Capture the cell that displays the provided text and extract its (X, Y) central coordinate. 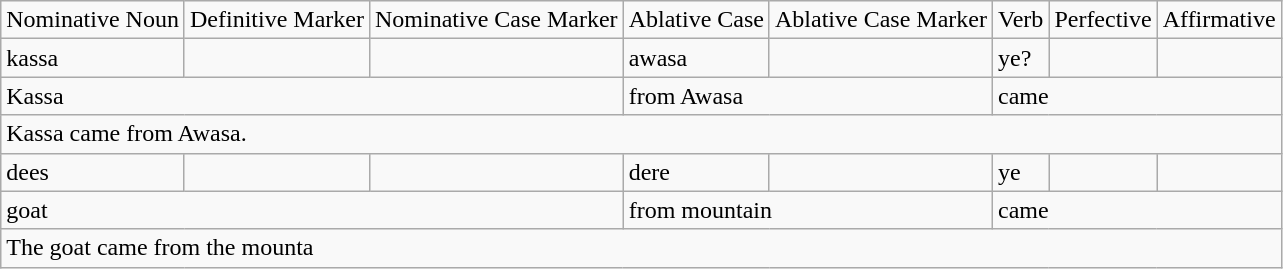
from Awasa (808, 96)
Affirmative (1219, 20)
Nominative Case Marker (496, 20)
dere (696, 172)
ye (1020, 172)
from mountain (808, 210)
Verb (1020, 20)
Ablative Case (696, 20)
Definitive Marker (276, 20)
kassa (93, 58)
The goat came from the mounta (641, 248)
goat (312, 210)
Nominative Noun (93, 20)
Kassa (312, 96)
Ablative Case Marker (880, 20)
Perfective (1103, 20)
ye? (1020, 58)
Kassa came from Awasa. (641, 134)
awasa (696, 58)
dees (93, 172)
